Detect which cell encompasses the target text, then output its [X, Y] center coordinate. 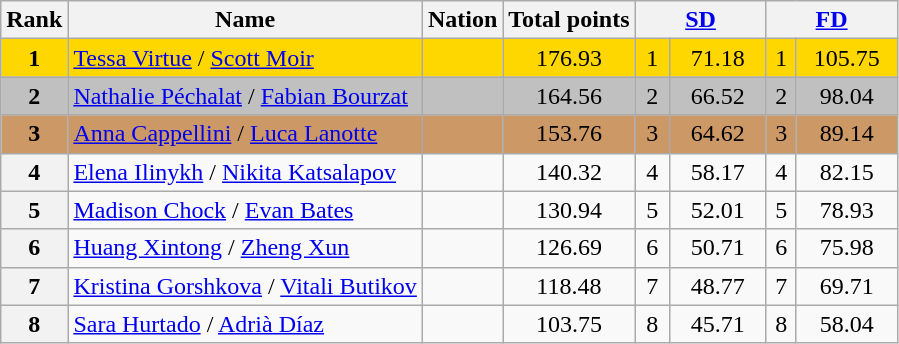
98.04 [846, 96]
75.98 [846, 248]
164.56 [569, 96]
105.75 [846, 58]
118.48 [569, 286]
SD [700, 20]
69.71 [846, 286]
140.32 [569, 172]
71.18 [718, 58]
89.14 [846, 134]
66.52 [718, 96]
Huang Xintong / Zheng Xun [246, 248]
64.62 [718, 134]
78.93 [846, 210]
Madison Chock / Evan Bates [246, 210]
82.15 [846, 172]
Nation [462, 20]
Anna Cappellini / Luca Lanotte [246, 134]
Nathalie Péchalat / Fabian Bourzat [246, 96]
48.77 [718, 286]
176.93 [569, 58]
50.71 [718, 248]
153.76 [569, 134]
Tessa Virtue / Scott Moir [246, 58]
Name [246, 20]
58.04 [846, 324]
45.71 [718, 324]
Kristina Gorshkova / Vitali Butikov [246, 286]
126.69 [569, 248]
130.94 [569, 210]
103.75 [569, 324]
52.01 [718, 210]
58.17 [718, 172]
Total points [569, 20]
Elena Ilinykh / Nikita Katsalapov [246, 172]
Rank [34, 20]
Sara Hurtado / Adrià Díaz [246, 324]
FD [832, 20]
